Capture the cell that displays the provided text and extract its [x, y] central coordinate. 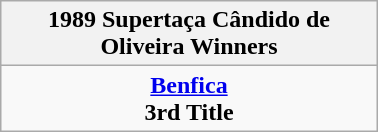
Benfica3rd Title [189, 98]
1989 Supertaça Cândido de Oliveira Winners [189, 34]
